Find where the given text appears and provide that cell's center as [x, y] coordinate. 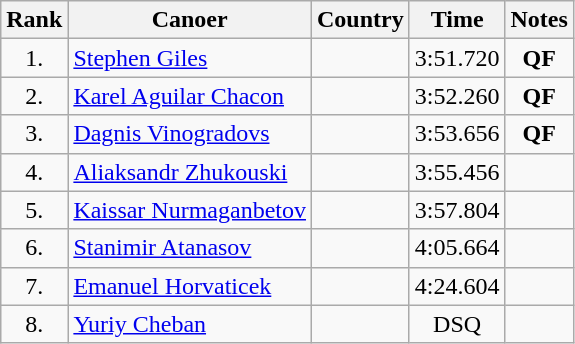
4. [34, 172]
Notes [539, 20]
3. [34, 134]
3:57.804 [457, 210]
6. [34, 248]
Country [361, 20]
4:24.604 [457, 286]
Stephen Giles [190, 58]
3:53.656 [457, 134]
Emanuel Horvaticek [190, 286]
8. [34, 324]
1. [34, 58]
Aliaksandr Zhukouski [190, 172]
Rank [34, 20]
5. [34, 210]
4:05.664 [457, 248]
7. [34, 286]
2. [34, 96]
3:52.260 [457, 96]
Kaissar Nurmaganbetov [190, 210]
3:55.456 [457, 172]
DSQ [457, 324]
Yuriy Cheban [190, 324]
Canoer [190, 20]
Karel Aguilar Chacon [190, 96]
Time [457, 20]
3:51.720 [457, 58]
Dagnis Vinogradovs [190, 134]
Stanimir Atanasov [190, 248]
